Output the (X, Y) coordinate of the center of the cell containing the given text.  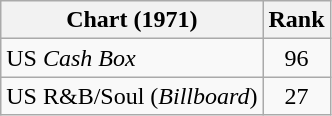
Chart (1971) (132, 20)
US R&B/Soul (Billboard) (132, 96)
96 (296, 58)
Rank (296, 20)
US Cash Box (132, 58)
27 (296, 96)
